Identify which cell holds the provided text, then report its (X, Y) central coordinate. 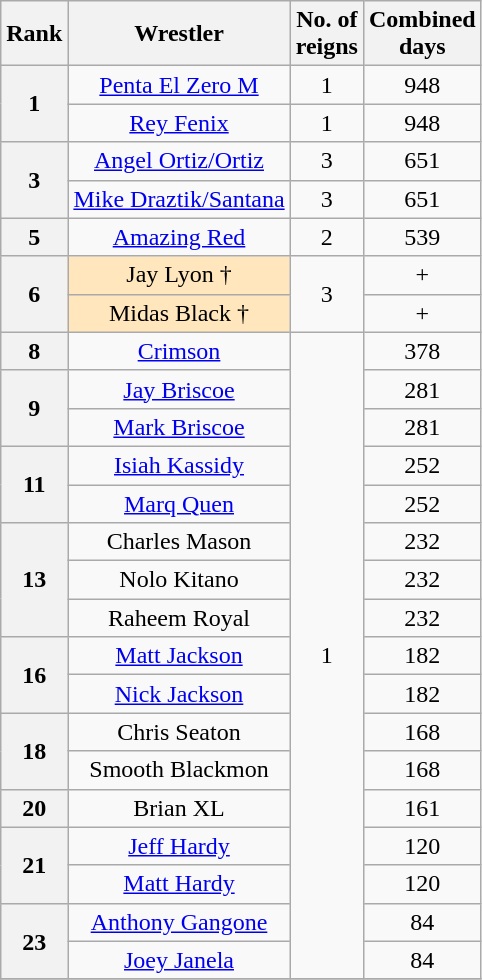
Crimson (179, 351)
11 (34, 484)
Nolo Kitano (179, 580)
23 (34, 941)
21 (34, 865)
2 (326, 237)
Midas Black † (179, 313)
Rey Fenix (179, 123)
Amazing Red (179, 237)
Angel Ortiz/Ortiz (179, 161)
16 (34, 675)
Raheem Royal (179, 618)
Penta El Zero M (179, 85)
9 (34, 408)
20 (34, 808)
Jay Lyon † (179, 275)
Matt Jackson (179, 656)
539 (422, 237)
Jay Briscoe (179, 389)
Nick Jackson (179, 694)
6 (34, 294)
13 (34, 580)
Combineddays (422, 34)
Charles Mason (179, 542)
Smooth Blackmon (179, 770)
Joey Janela (179, 960)
Mike Draztik/Santana (179, 199)
Jeff Hardy (179, 846)
Matt Hardy (179, 884)
Mark Briscoe (179, 427)
No. ofreigns (326, 34)
378 (422, 351)
Rank (34, 34)
18 (34, 751)
Brian XL (179, 808)
5 (34, 237)
Wrestler (179, 34)
161 (422, 808)
Isiah Kassidy (179, 465)
8 (34, 351)
Chris Seaton (179, 732)
Marq Quen (179, 503)
Anthony Gangone (179, 922)
